Return (X, Y) of the center of cell containing provided text 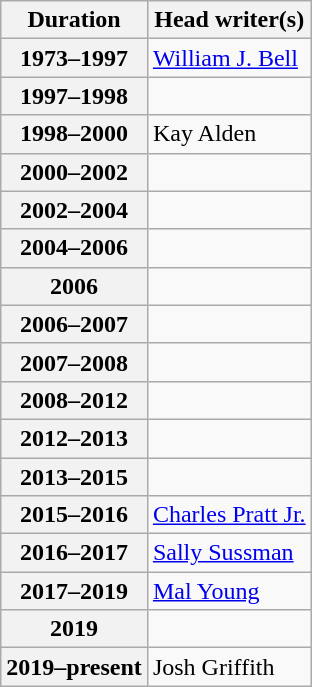
1998–2000 (74, 134)
Sally Sussman (229, 553)
Kay Alden (229, 134)
Mal Young (229, 591)
Head writer(s) (229, 20)
Duration (74, 20)
2017–2019 (74, 591)
2013–2015 (74, 477)
2015–2016 (74, 515)
2012–2013 (74, 438)
2004–2006 (74, 248)
1973–1997 (74, 58)
2007–2008 (74, 362)
2019 (74, 629)
2002–2004 (74, 210)
2006–2007 (74, 324)
1997–1998 (74, 96)
Josh Griffith (229, 667)
2006 (74, 286)
2019–present (74, 667)
Charles Pratt Jr. (229, 515)
2016–2017 (74, 553)
2000–2002 (74, 172)
2008–2012 (74, 400)
William J. Bell (229, 58)
